Detect which cell encompasses the target text, then output its [x, y] center coordinate. 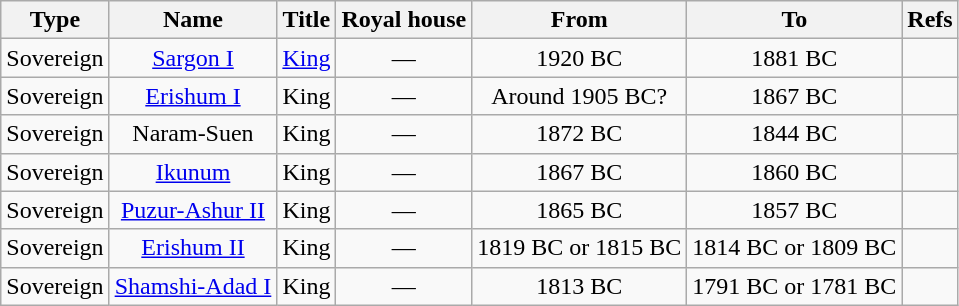
1791 BC or 1781 BC [794, 286]
Around 1905 BC? [580, 96]
Name [193, 20]
1857 BC [794, 210]
Refs [930, 20]
Puzur-Ashur II [193, 210]
1872 BC [580, 134]
Shamshi-Adad I [193, 286]
Erishum II [193, 248]
1920 BC [580, 58]
From [580, 20]
1865 BC [580, 210]
Sargon I [193, 58]
1819 BC or 1815 BC [580, 248]
Naram-Suen [193, 134]
Royal house [404, 20]
1860 BC [794, 172]
1814 BC or 1809 BC [794, 248]
Type [55, 20]
1813 BC [580, 286]
To [794, 20]
Ikunum [193, 172]
1844 BC [794, 134]
Title [306, 20]
Erishum I [193, 96]
1881 BC [794, 58]
